Extract the (X, Y) coordinate from the center of the cell holding the provided text.  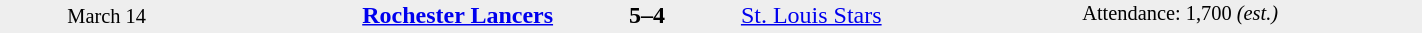
March 14 (106, 16)
Attendance: 1,700 (est.) (1252, 16)
5–4 (648, 15)
St. Louis Stars (910, 15)
Rochester Lancers (384, 15)
